Return [x, y] of the center of cell containing provided text 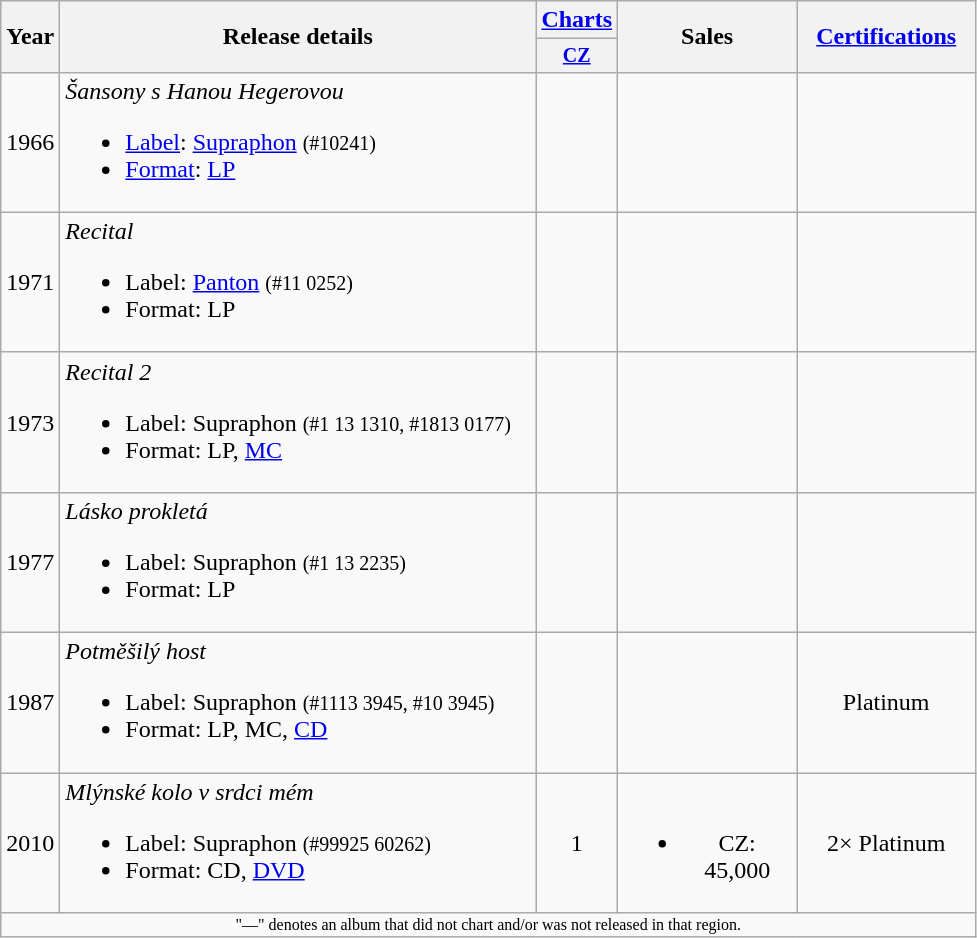
2× Platinum [886, 843]
Šansony s Hanou HegerovouLabel: Supraphon (#10241)Format: LP [298, 142]
CZ: 45,000 [708, 843]
1987 [30, 703]
Year [30, 37]
Sales [708, 37]
Release details [298, 37]
Potměšilý hostLabel: Supraphon (#1113 3945, #10 3945)Format: LP, MC, CD [298, 703]
CZ [577, 56]
RecitalLabel: Panton (#11 0252)Format: LP [298, 282]
1971 [30, 282]
Lásko prokletáLabel: Supraphon (#1 13 2235)Format: LP [298, 562]
Charts [577, 20]
Platinum [886, 703]
Certifications [886, 37]
Recital 2Label: Supraphon (#1 13 1310, #1813 0177)Format: LP, MC [298, 422]
1977 [30, 562]
1973 [30, 422]
"—" denotes an album that did not chart and/or was not released in that region. [488, 925]
2010 [30, 843]
1 [577, 843]
1966 [30, 142]
Mlýnské kolo v srdci mémLabel: Supraphon (#99925 60262)Format: CD, DVD [298, 843]
